Extract the [x, y] coordinate from the center of the cell holding the provided text.  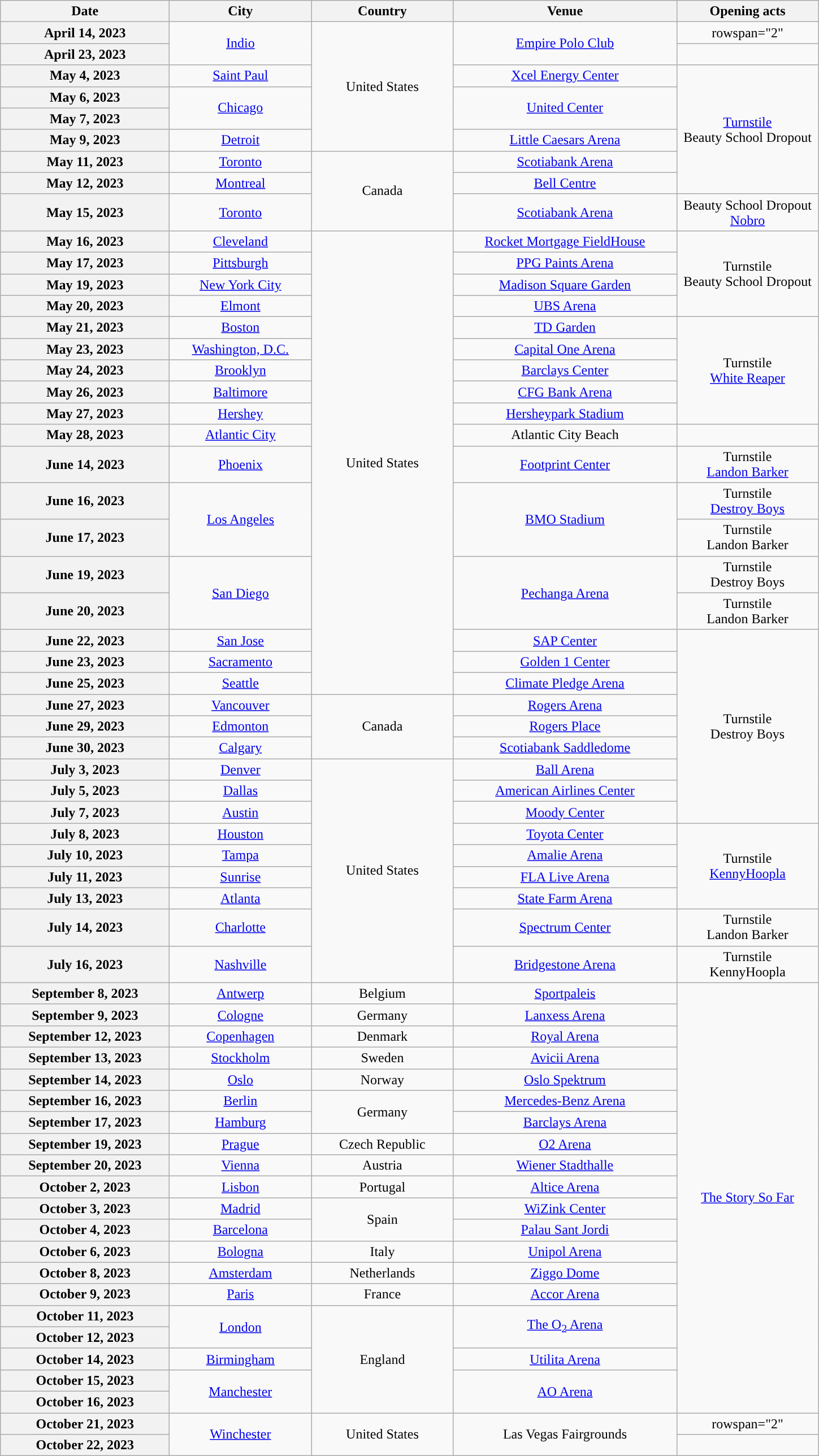
October 3, 2023 [85, 1209]
WiZink Center [565, 1209]
Chicago [241, 108]
Rogers Place [565, 727]
Sweden [382, 1058]
Houston [241, 834]
May 24, 2023 [85, 371]
July 10, 2023 [85, 855]
Boston [241, 328]
June 27, 2023 [85, 705]
May 12, 2023 [85, 183]
New York City [241, 284]
Phoenix [241, 464]
September 20, 2023 [85, 1166]
Royal Arena [565, 1036]
Rocket Mortgage FieldHouse [565, 241]
September 9, 2023 [85, 1015]
Lisbon [241, 1187]
July 3, 2023 [85, 770]
June 25, 2023 [85, 683]
Country [382, 11]
October 14, 2023 [85, 1359]
Sacramento [241, 662]
Czech Republic [382, 1144]
July 13, 2023 [85, 898]
Amsterdam [241, 1273]
Footprint Center [565, 464]
May 7, 2023 [85, 119]
October 22, 2023 [85, 1445]
Barclays Arena [565, 1123]
May 23, 2023 [85, 349]
June 19, 2023 [85, 574]
Pechanga Arena [565, 593]
Moody Center [565, 812]
UBS Arena [565, 306]
May 16, 2023 [85, 241]
Birmingham [241, 1359]
May 19, 2023 [85, 284]
American Airlines Center [565, 791]
May 28, 2023 [85, 435]
Opening acts [747, 11]
October 16, 2023 [85, 1402]
Winchester [241, 1434]
October 15, 2023 [85, 1380]
BMO Stadium [565, 519]
September 12, 2023 [85, 1036]
June 22, 2023 [85, 640]
June 23, 2023 [85, 662]
May 17, 2023 [85, 263]
Portugal [382, 1187]
Amalie Arena [565, 855]
Atlanta [241, 898]
Oslo [241, 1080]
Golden 1 Center [565, 662]
Denmark [382, 1036]
TD Garden [565, 328]
May 20, 2023 [85, 306]
October 4, 2023 [85, 1230]
Dallas [241, 791]
July 14, 2023 [85, 928]
Sunrise [241, 877]
Tampa [241, 855]
Toyota Center [565, 834]
France [382, 1294]
Bridgestone Arena [565, 964]
June 20, 2023 [85, 611]
CFG Bank Arena [565, 392]
Beauty School DropoutNobro [747, 212]
Norway [382, 1080]
Baltimore [241, 392]
May 9, 2023 [85, 140]
Bologna [241, 1251]
September 8, 2023 [85, 993]
Barclays Center [565, 371]
Spain [382, 1219]
Altice Arena [565, 1187]
Detroit [241, 140]
San Jose [241, 640]
July 8, 2023 [85, 834]
July 5, 2023 [85, 791]
PPG Paints Arena [565, 263]
The O2 Arena [565, 1327]
Austria [382, 1166]
May 15, 2023 [85, 212]
May 6, 2023 [85, 97]
Climate Pledge Arena [565, 683]
July 7, 2023 [85, 812]
TurnstileWhite Reaper [747, 371]
Bell Centre [565, 183]
Calgary [241, 748]
Belgium [382, 993]
June 29, 2023 [85, 727]
June 14, 2023 [85, 464]
Madrid [241, 1209]
Charlotte [241, 928]
Accor Arena [565, 1294]
Atlantic City [241, 435]
Sportpaleis [565, 993]
London [241, 1327]
Berlin [241, 1101]
Nashville [241, 964]
Spectrum Center [565, 928]
Seattle [241, 683]
Montreal [241, 183]
Italy [382, 1251]
City [241, 11]
Indio [241, 44]
September 19, 2023 [85, 1144]
Denver [241, 770]
September 14, 2023 [85, 1080]
Washington, D.C. [241, 349]
October 8, 2023 [85, 1273]
Brooklyn [241, 371]
Capital One Arena [565, 349]
July 11, 2023 [85, 877]
Prague [241, 1144]
Antwerp [241, 993]
Little Caesars Arena [565, 140]
September 17, 2023 [85, 1123]
April 23, 2023 [85, 54]
England [382, 1359]
San Diego [241, 593]
Copenhagen [241, 1036]
Empire Polo Club [565, 44]
FLA Live Arena [565, 877]
September 13, 2023 [85, 1058]
Atlantic City Beach [565, 435]
October 11, 2023 [85, 1316]
Ball Arena [565, 770]
April 14, 2023 [85, 33]
Vancouver [241, 705]
Oslo Spektrum [565, 1080]
Hamburg [241, 1123]
Edmonton [241, 727]
Venue [565, 11]
Las Vegas Fairgrounds [565, 1434]
September 16, 2023 [85, 1101]
Pittsburgh [241, 263]
Manchester [241, 1391]
Barcelona [241, 1230]
SAP Center [565, 640]
United Center [565, 108]
Mercedes-Benz Arena [565, 1101]
Hersheypark Stadium [565, 414]
Date [85, 11]
Madison Square Garden [565, 284]
Rogers Arena [565, 705]
Hershey [241, 414]
Paris [241, 1294]
Saint Paul [241, 76]
July 16, 2023 [85, 964]
Austin [241, 812]
June 16, 2023 [85, 501]
June 17, 2023 [85, 538]
Los Angeles [241, 519]
May 21, 2023 [85, 328]
Lanxess Arena [565, 1015]
May 4, 2023 [85, 76]
Ziggo Dome [565, 1273]
Avicii Arena [565, 1058]
October 2, 2023 [85, 1187]
October 9, 2023 [85, 1294]
June 30, 2023 [85, 748]
Scotiabank Saddledome [565, 748]
Xcel Energy Center [565, 76]
State Farm Arena [565, 898]
May 27, 2023 [85, 414]
October 21, 2023 [85, 1423]
Unipol Arena [565, 1251]
May 11, 2023 [85, 162]
Stockholm [241, 1058]
The Story So Far [747, 1198]
Wiener Stadthalle [565, 1166]
Palau Sant Jordi [565, 1230]
Netherlands [382, 1273]
Vienna [241, 1166]
Elmont [241, 306]
October 6, 2023 [85, 1251]
Utilita Arena [565, 1359]
Cleveland [241, 241]
O2 Arena [565, 1144]
AO Arena [565, 1391]
October 12, 2023 [85, 1337]
May 26, 2023 [85, 392]
Cologne [241, 1015]
